Identify which cell holds the provided text, then report its (x, y) central coordinate. 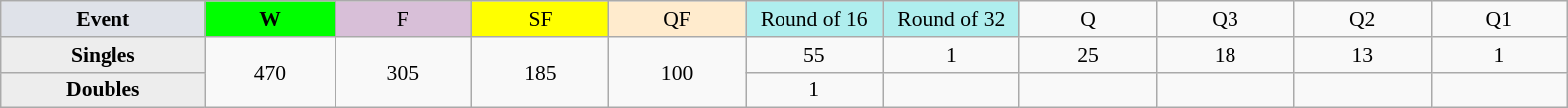
185 (541, 72)
Doubles (104, 90)
25 (1088, 55)
F (403, 19)
SF (541, 19)
Round of 16 (814, 19)
100 (677, 72)
Event (104, 19)
QF (677, 19)
Q1 (1499, 19)
Q (1088, 19)
13 (1362, 55)
W (270, 19)
18 (1226, 55)
Q3 (1226, 19)
Round of 32 (951, 19)
55 (814, 55)
Q2 (1362, 19)
305 (403, 72)
Singles (104, 55)
470 (270, 72)
